Extract the (X, Y) coordinate from the center of the cell holding the provided text.  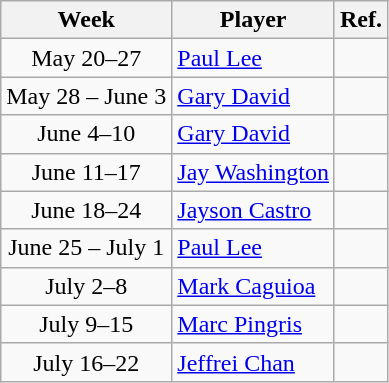
Player (254, 20)
Ref. (360, 20)
Week (86, 20)
June 18–24 (86, 210)
May 28 – June 3 (86, 96)
Marc Pingris (254, 324)
June 4–10 (86, 134)
July 2–8 (86, 286)
July 16–22 (86, 362)
July 9–15 (86, 324)
Jayson Castro (254, 210)
May 20–27 (86, 58)
June 25 – July 1 (86, 248)
Mark Caguioa (254, 286)
Jeffrei Chan (254, 362)
June 11–17 (86, 172)
Jay Washington (254, 172)
